Output the (x, y) coordinate of the center of the cell containing the given text.  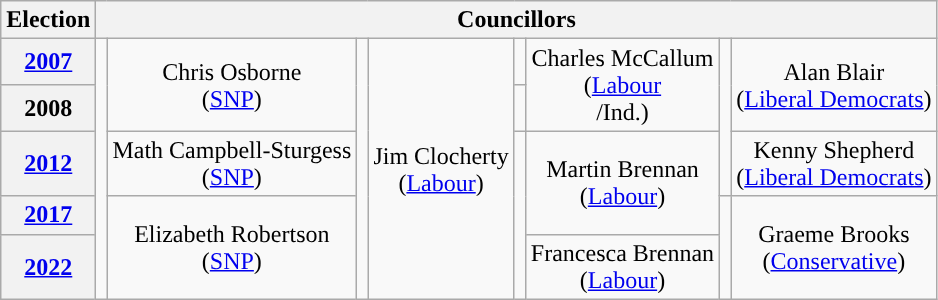
Martin Brennan(Labour) (622, 182)
Chris Osborne(SNP) (232, 85)
Elizabeth Robertson(SNP) (232, 248)
2008 (48, 108)
Councillors (516, 20)
Jim Clocherty(Labour) (441, 169)
2012 (48, 164)
Math Campbell-Sturgess(SNP) (232, 164)
Charles McCallum(Labour/Ind.) (622, 85)
Kenny Shepherd(Liberal Democrats) (834, 164)
2017 (48, 215)
2007 (48, 62)
Graeme Brooks(Conservative) (834, 248)
Alan Blair(Liberal Democrats) (834, 85)
Francesca Brennan(Labour) (622, 266)
Election (48, 20)
2022 (48, 266)
